Locate the cell with the specified text and output its (X, Y) center coordinate. 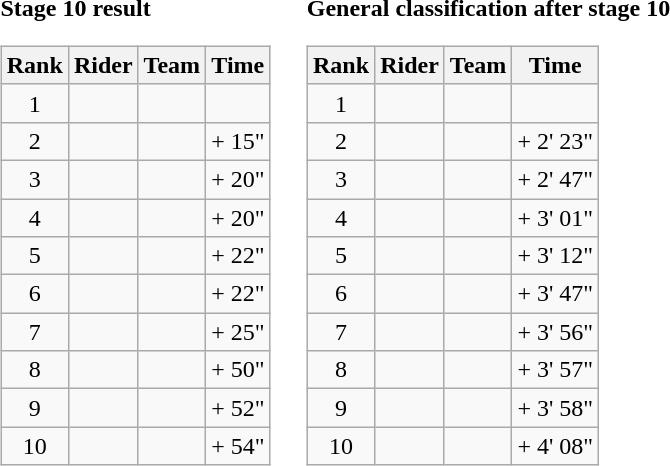
+ 3' 47" (556, 294)
+ 3' 01" (556, 217)
+ 4' 08" (556, 446)
+ 3' 58" (556, 408)
+ 15" (238, 141)
+ 25" (238, 332)
+ 2' 23" (556, 141)
+ 54" (238, 446)
+ 3' 56" (556, 332)
+ 3' 57" (556, 370)
+ 50" (238, 370)
+ 52" (238, 408)
+ 3' 12" (556, 256)
+ 2' 47" (556, 179)
